Pinpoint the cell where the given text exists, returning its [x, y] midpoint coordinate. 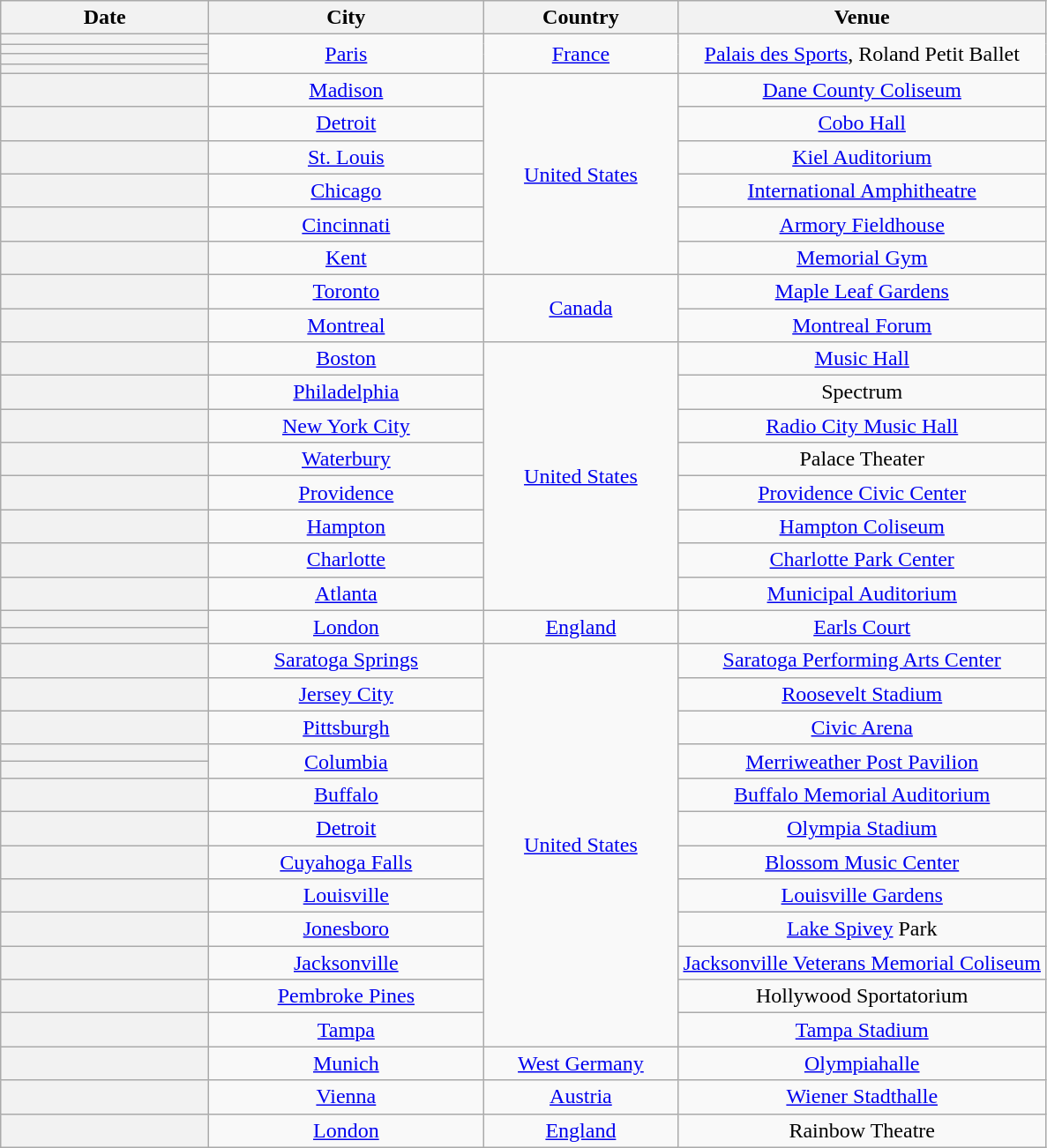
Paris [346, 54]
Charlotte [346, 560]
Earls Court [863, 627]
Jacksonville [346, 963]
Tampa Stadium [863, 1030]
Hampton [346, 526]
Buffalo Memorial Auditorium [863, 794]
Wiener Stadthalle [863, 1097]
New York City [346, 426]
Memorial Gym [863, 257]
Boston [346, 359]
Montreal Forum [863, 325]
Hollywood Sportatorium [863, 996]
Montreal [346, 325]
Music Hall [863, 359]
Munich [346, 1063]
Jacksonville Veterans Memorial Coliseum [863, 963]
City [346, 18]
Canada [580, 308]
Merriweather Post Pavilion [863, 761]
Saratoga Springs [346, 660]
Jonesboro [346, 929]
Pembroke Pines [346, 996]
Armory Fieldhouse [863, 224]
St. Louis [346, 157]
Vienna [346, 1097]
Austria [580, 1097]
Maple Leaf Gardens [863, 291]
Cobo Hall [863, 123]
Lake Spivey Park [863, 929]
Tampa [346, 1030]
Atlanta [346, 593]
Hampton Coliseum [863, 526]
Philadelphia [346, 392]
Providence Civic Center [863, 493]
Louisville [346, 896]
Municipal Auditorium [863, 593]
Toronto [346, 291]
Blossom Music Center [863, 861]
Cincinnati [346, 224]
Civic Arena [863, 727]
Country [580, 18]
Charlotte Park Center [863, 560]
Providence [346, 493]
Columbia [346, 761]
Venue [863, 18]
Jersey City [346, 694]
International Amphitheatre [863, 190]
Rainbow Theatre [863, 1130]
Madison [346, 90]
Buffalo [346, 794]
Spectrum [863, 392]
Olympia Stadium [863, 828]
Pittsburgh [346, 727]
Kent [346, 257]
Chicago [346, 190]
Palais des Sports, Roland Petit Ballet [863, 54]
Louisville Gardens [863, 896]
Dane County Coliseum [863, 90]
Radio City Music Hall [863, 426]
Olympiahalle [863, 1063]
Roosevelt Stadium [863, 694]
Kiel Auditorium [863, 157]
Saratoga Performing Arts Center [863, 660]
France [580, 54]
Cuyahoga Falls [346, 861]
Date [105, 18]
Waterbury [346, 459]
West Germany [580, 1063]
Palace Theater [863, 459]
